From the cell containing the given text, extract its center point as [X, Y] coordinate. 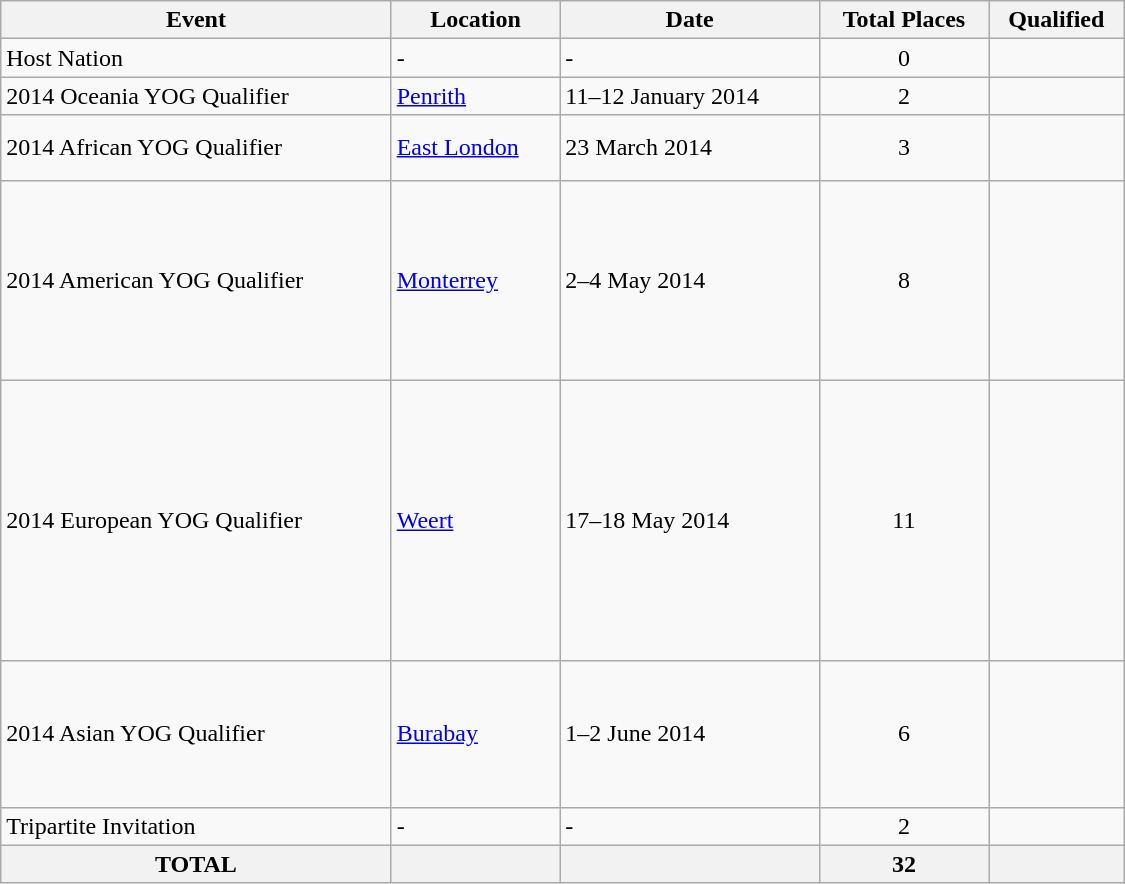
Host Nation [196, 58]
2014 African YOG Qualifier [196, 148]
Qualified [1056, 20]
2014 American YOG Qualifier [196, 280]
3 [904, 148]
23 March 2014 [690, 148]
East London [476, 148]
2–4 May 2014 [690, 280]
Tripartite Invitation [196, 826]
Weert [476, 520]
6 [904, 734]
Location [476, 20]
17–18 May 2014 [690, 520]
11–12 January 2014 [690, 96]
2014 Asian YOG Qualifier [196, 734]
8 [904, 280]
Total Places [904, 20]
32 [904, 864]
Date [690, 20]
Penrith [476, 96]
Event [196, 20]
11 [904, 520]
2014 Oceania YOG Qualifier [196, 96]
2014 European YOG Qualifier [196, 520]
Burabay [476, 734]
0 [904, 58]
TOTAL [196, 864]
1–2 June 2014 [690, 734]
Monterrey [476, 280]
